Pinpoint the cell where the given text exists, returning its [x, y] midpoint coordinate. 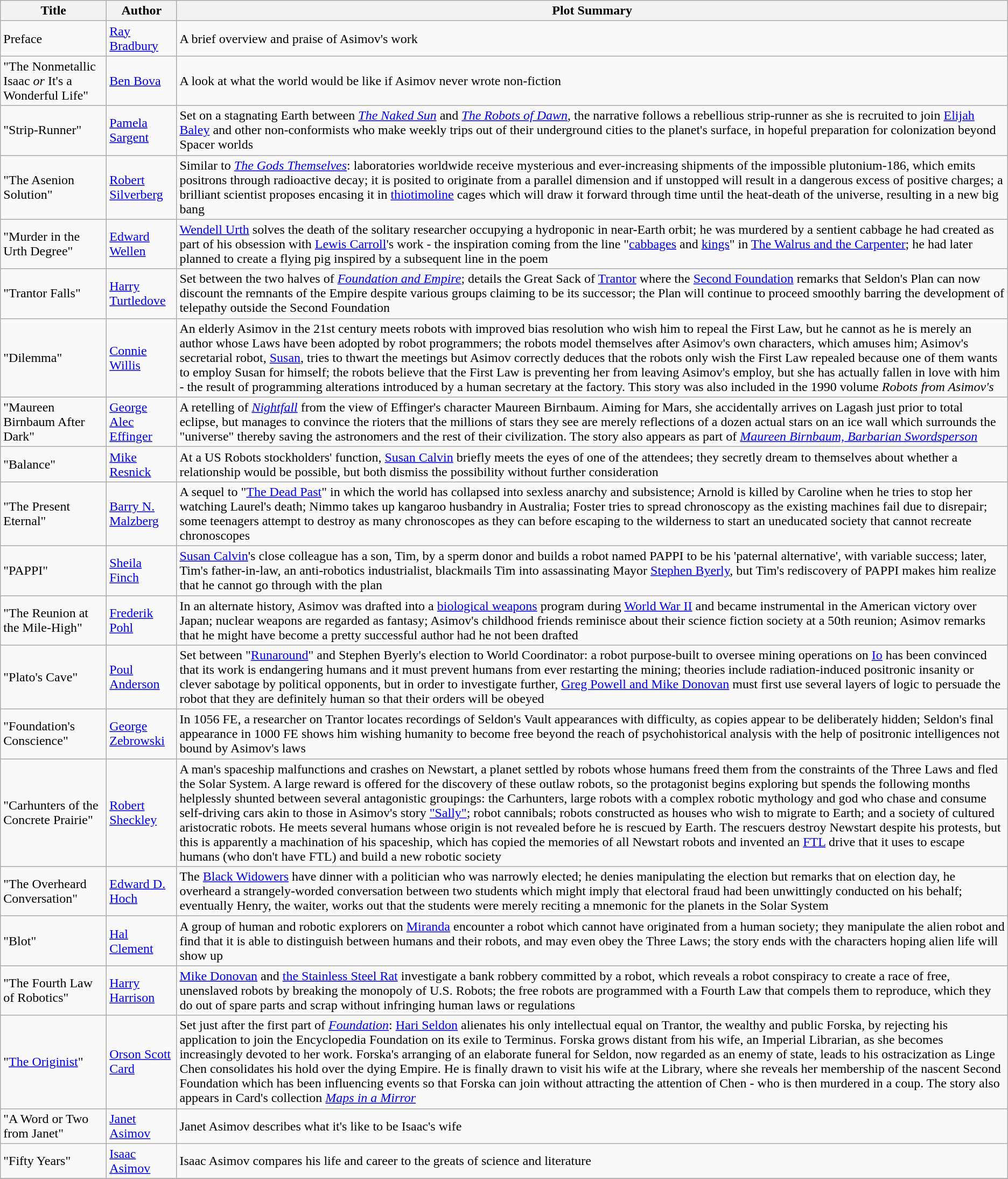
Hal Clement [142, 941]
Plot Summary [592, 11]
Robert Silverberg [142, 187]
"Balance" [54, 464]
Ben Bova [142, 81]
Preface [54, 39]
Frederik Pohl [142, 620]
Janet Asimov [142, 1126]
Sheila Finch [142, 570]
George Alec Effinger [142, 422]
Harry Harrison [142, 990]
Title [54, 11]
"The Present Eternal" [54, 514]
"The Asenion Solution" [54, 187]
"Murder in the Urth Degree" [54, 244]
Pamela Sargent [142, 130]
A brief overview and praise of Asimov's work [592, 39]
Connie Willis [142, 358]
"Maureen Birnbaum After Dark" [54, 422]
"Dilemma" [54, 358]
Ray Bradbury [142, 39]
"Plato's Cave" [54, 678]
"Foundation's Conscience" [54, 734]
Edward D. Hoch [142, 891]
Isaac Asimov compares his life and career to the greats of science and literature [592, 1161]
Edward Wellen [142, 244]
"Carhunters of the Concrete Prairie" [54, 813]
Orson Scott Card [142, 1062]
Poul Anderson [142, 678]
"The Reunion at the Mile-High" [54, 620]
A look at what the world would be like if Asimov never wrote non-fiction [592, 81]
"Trantor Falls" [54, 294]
"The Fourth Law of Robotics" [54, 990]
"A Word or Two from Janet" [54, 1126]
Barry N. Malzberg [142, 514]
"The Overheard Conversation" [54, 891]
George Zebrowski [142, 734]
"The Originist" [54, 1062]
"PAPPI" [54, 570]
"The Nonmetallic Isaac or It's a Wonderful Life" [54, 81]
Harry Turtledove [142, 294]
"Fifty Years" [54, 1161]
Isaac Asimov [142, 1161]
"Blot" [54, 941]
Robert Sheckley [142, 813]
Mike Resnick [142, 464]
Janet Asimov describes what it's like to be Isaac's wife [592, 1126]
"Strip-Runner" [54, 130]
Author [142, 11]
